Provide the (X, Y) coordinate of the cell's center where the given text is located.  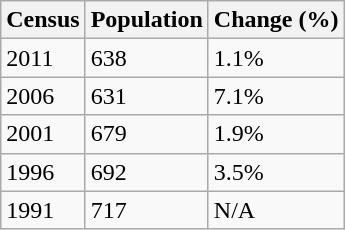
2006 (43, 96)
2011 (43, 58)
1.1% (276, 58)
Population (146, 20)
7.1% (276, 96)
2001 (43, 134)
1996 (43, 172)
Census (43, 20)
679 (146, 134)
638 (146, 58)
717 (146, 210)
1.9% (276, 134)
631 (146, 96)
3.5% (276, 172)
N/A (276, 210)
1991 (43, 210)
692 (146, 172)
Change (%) (276, 20)
